Return (X, Y) of the center of cell containing provided text 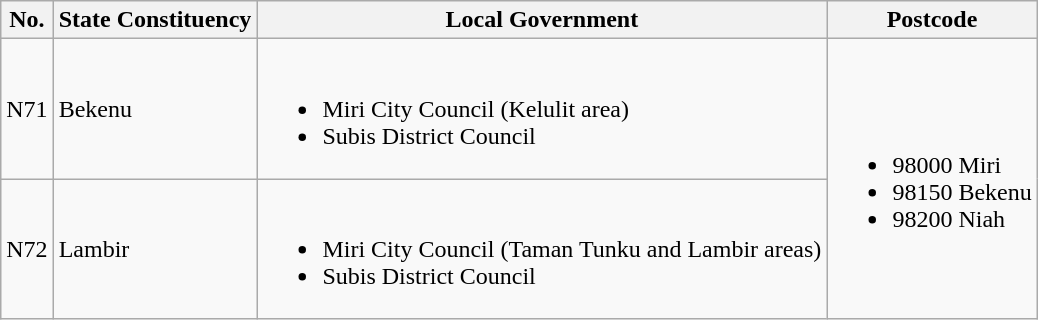
State Constituency (155, 20)
Bekenu (155, 109)
N72 (27, 249)
Miri City Council (Taman Tunku and Lambir areas)Subis District Council (542, 249)
Postcode (932, 20)
98000 Miri98150 Bekenu98200 Niah (932, 179)
Local Government (542, 20)
N71 (27, 109)
No. (27, 20)
Miri City Council (Kelulit area)Subis District Council (542, 109)
Lambir (155, 249)
